Scan for the cell matching the given text and deliver its (X, Y) coordinate at center. 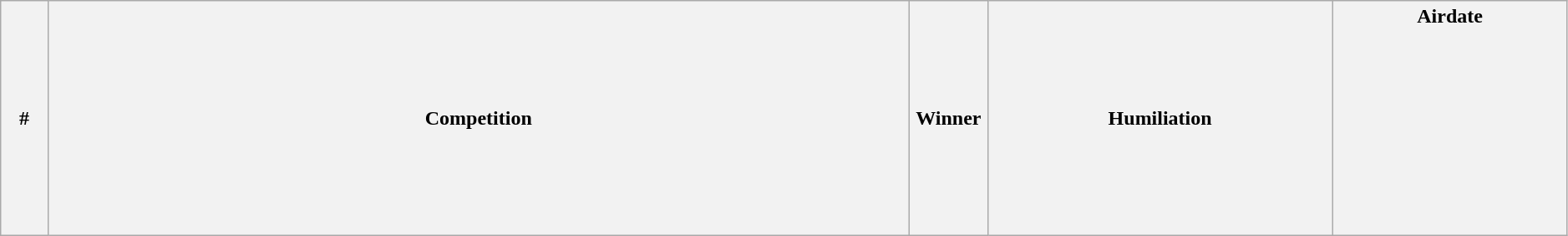
Winner (949, 119)
# (24, 119)
Humiliation (1160, 119)
Airdate (1450, 119)
Competition (479, 119)
